Capture the cell that displays the provided text and extract its [X, Y] central coordinate. 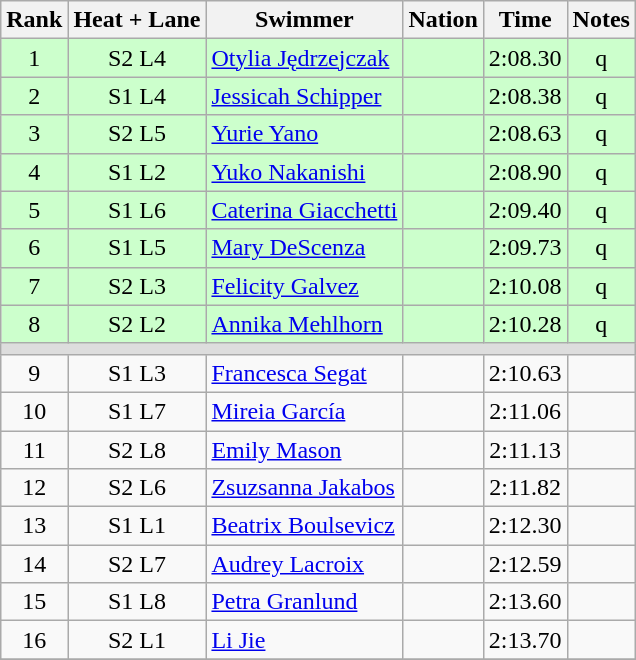
2:13.70 [525, 640]
S2 L3 [137, 286]
Jessicah Schipper [304, 96]
S2 L6 [137, 488]
2:10.63 [525, 373]
5 [34, 210]
Annika Mehlhorn [304, 324]
2:11.82 [525, 488]
Yuko Nakanishi [304, 172]
Mary DeScenza [304, 248]
Petra Granlund [304, 602]
S2 L8 [137, 449]
S1 L4 [137, 96]
2:08.30 [525, 58]
Otylia Jędrzejczak [304, 58]
Mireia García [304, 411]
S2 L2 [137, 324]
2:09.40 [525, 210]
Caterina Giacchetti [304, 210]
3 [34, 134]
2:08.90 [525, 172]
S2 L5 [137, 134]
S2 L1 [137, 640]
11 [34, 449]
S1 L6 [137, 210]
2:10.28 [525, 324]
S2 L4 [137, 58]
Felicity Galvez [304, 286]
Heat + Lane [137, 20]
2:12.59 [525, 564]
S1 L1 [137, 526]
12 [34, 488]
Swimmer [304, 20]
4 [34, 172]
15 [34, 602]
2:10.08 [525, 286]
16 [34, 640]
S2 L7 [137, 564]
S1 L5 [137, 248]
S1 L8 [137, 602]
2:11.06 [525, 411]
Li Jie [304, 640]
7 [34, 286]
1 [34, 58]
Emily Mason [304, 449]
2:08.38 [525, 96]
2:13.60 [525, 602]
2:11.13 [525, 449]
Nation [443, 20]
S1 L3 [137, 373]
6 [34, 248]
Yurie Yano [304, 134]
2:09.73 [525, 248]
9 [34, 373]
Zsuzsanna Jakabos [304, 488]
Beatrix Boulsevicz [304, 526]
S1 L2 [137, 172]
S1 L7 [137, 411]
Audrey Lacroix [304, 564]
10 [34, 411]
8 [34, 324]
2 [34, 96]
Time [525, 20]
2:08.63 [525, 134]
Notes [601, 20]
Rank [34, 20]
13 [34, 526]
Francesca Segat [304, 373]
2:12.30 [525, 526]
14 [34, 564]
